Capture the cell that displays the provided text and extract its (X, Y) central coordinate. 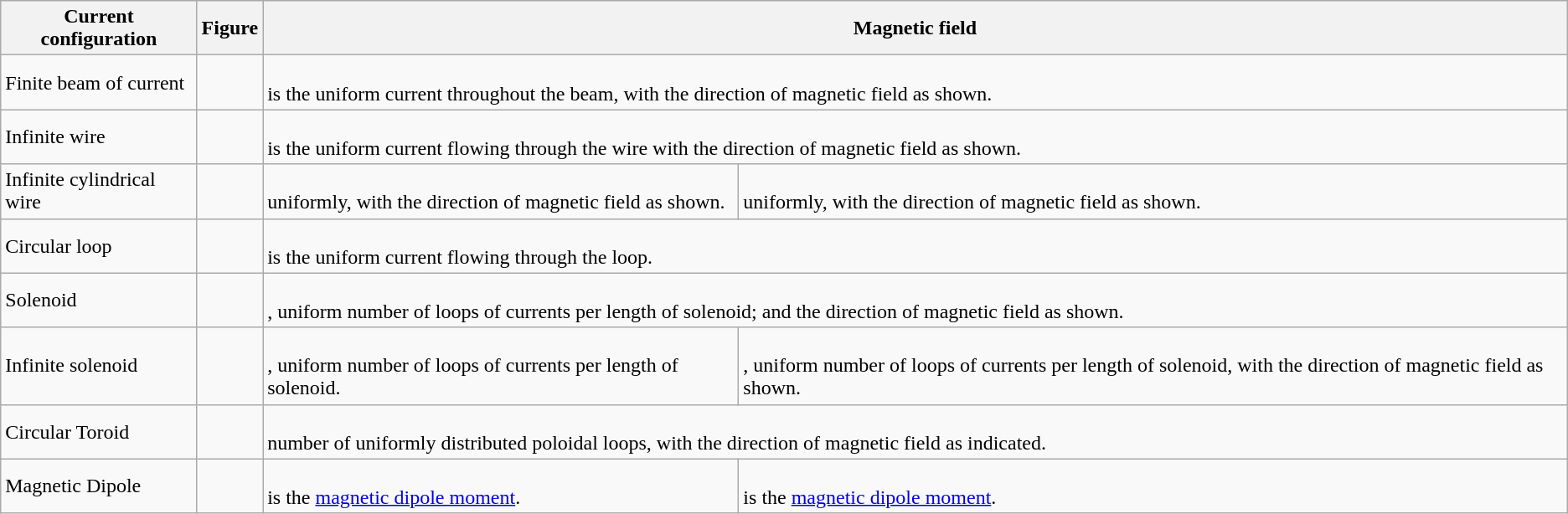
Infinite wire (99, 137)
Circular Toroid (99, 432)
Magnetic field (916, 28)
, uniform number of loops of currents per length of solenoid. (501, 366)
, uniform number of loops of currents per length of solenoid, with the direction of magnetic field as shown. (1153, 366)
Infinite cylindrical wire (99, 191)
Finite beam of current (99, 82)
number of uniformly distributed poloidal loops, with the direction of magnetic field as indicated. (916, 432)
is the uniform current flowing through the wire with the direction of magnetic field as shown. (916, 137)
is the uniform current throughout the beam, with the direction of magnetic field as shown. (916, 82)
Solenoid (99, 300)
Infinite solenoid (99, 366)
Current configuration (99, 28)
, uniform number of loops of currents per length of solenoid; and the direction of magnetic field as shown. (916, 300)
Circular loop (99, 246)
Figure (230, 28)
is the uniform current flowing through the loop. (916, 246)
Magnetic Dipole (99, 486)
